Locate the cell with the specified text and output its (x, y) center coordinate. 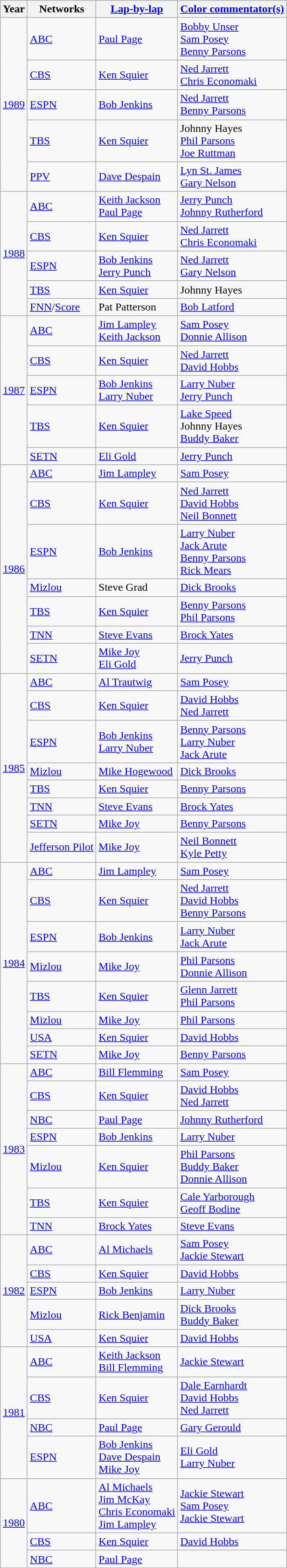
Al Trautwig (137, 682)
Glenn JarrettPhil Parsons (232, 996)
Bill Flemming (137, 1072)
Gary Gerould (232, 1427)
1984 (14, 963)
Year (14, 9)
Neil BonnettKyle Petty (232, 847)
Bob JenkinsDave DespainMike Joy (137, 1457)
Networks (62, 9)
Phil ParsonsBuddy BakerDonnie Allison (232, 1166)
Mike Hogewood (137, 771)
Larry NuberJack Arute (232, 937)
Dale EarnhardtDavid HobbsNed Jarrett (232, 1398)
Larry NuberJerry Punch (232, 390)
Dave Despain (137, 177)
Johnny Rutherford (232, 1119)
Jim LampleyKeith Jackson (137, 331)
Jefferson Pilot (62, 847)
Jerry PunchJohnny Rutherford (232, 206)
Mike JoyEli Gold (137, 659)
1988 (14, 254)
1986 (14, 569)
Al MichaelsJim McKayChris EconomakiJim Lampley (137, 1506)
Eli Gold (137, 456)
1980 (14, 1523)
Pat Patterson (137, 307)
Jackie Stewart (232, 1362)
Ned JarrettDavid HobbsNeil Bonnett (232, 503)
Sam PoseyDonnie Allison (232, 331)
1989 (14, 104)
Steve Grad (137, 588)
Lyn St. JamesGary Nelson (232, 177)
Benny ParsonsPhil Parsons (232, 611)
Keith JacksonPaul Page (137, 206)
1987 (14, 390)
Ned JarrettGary Nelson (232, 266)
Larry NuberJack AruteBenny ParsonsRick Mears (232, 551)
Ned JarrettDavid HobbsBenny Parsons (232, 901)
Bobby UnserSam PoseyBenny Parsons (232, 39)
Phil ParsonsDonnie Allison (232, 966)
Cale YarboroughGeoff Bodine (232, 1203)
Eli GoldLarry Nuber (232, 1457)
1985 (14, 768)
Bob JenkinsJerry Punch (137, 266)
1981 (14, 1412)
Ned JarrettDavid Hobbs (232, 360)
Johnny Hayes (232, 289)
Al Michaels (137, 1250)
Johnny HayesPhil ParsonsJoe Ruttman (232, 141)
1982 (14, 1291)
FNN/Score (62, 307)
Bob Latford (232, 307)
Color commentator(s) (232, 9)
1983 (14, 1149)
PPV (62, 177)
Lap-by-lap (137, 9)
Sam PoseyJackie Stewart (232, 1250)
Phil Parsons (232, 1020)
Rick Benjamin (137, 1314)
Keith JacksonBill Flemming (137, 1362)
Dick BrooksBuddy Baker (232, 1314)
Benny ParsonsLarry NuberJack Arute (232, 741)
Ned JarrettBenny Parsons (232, 104)
Lake SpeedJohnny HayesBuddy Baker (232, 426)
Jackie StewartSam PoseyJackie Stewart (232, 1506)
